Return [X, Y] of the center of cell containing provided text 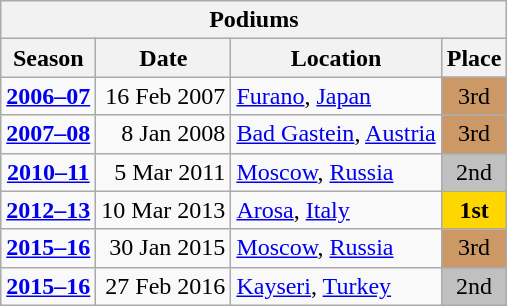
Date [164, 58]
Kayseri, Turkey [336, 286]
Bad Gastein, Austria [336, 134]
1st [474, 210]
2010–11 [48, 172]
2012–13 [48, 210]
5 Mar 2011 [164, 172]
Arosa, Italy [336, 210]
30 Jan 2015 [164, 248]
16 Feb 2007 [164, 96]
Season [48, 58]
Furano, Japan [336, 96]
2007–08 [48, 134]
2006–07 [48, 96]
27 Feb 2016 [164, 286]
10 Mar 2013 [164, 210]
8 Jan 2008 [164, 134]
Location [336, 58]
Place [474, 58]
Podiums [254, 20]
